Search for the cell housing the specified text and yield its [x, y] center coordinate. 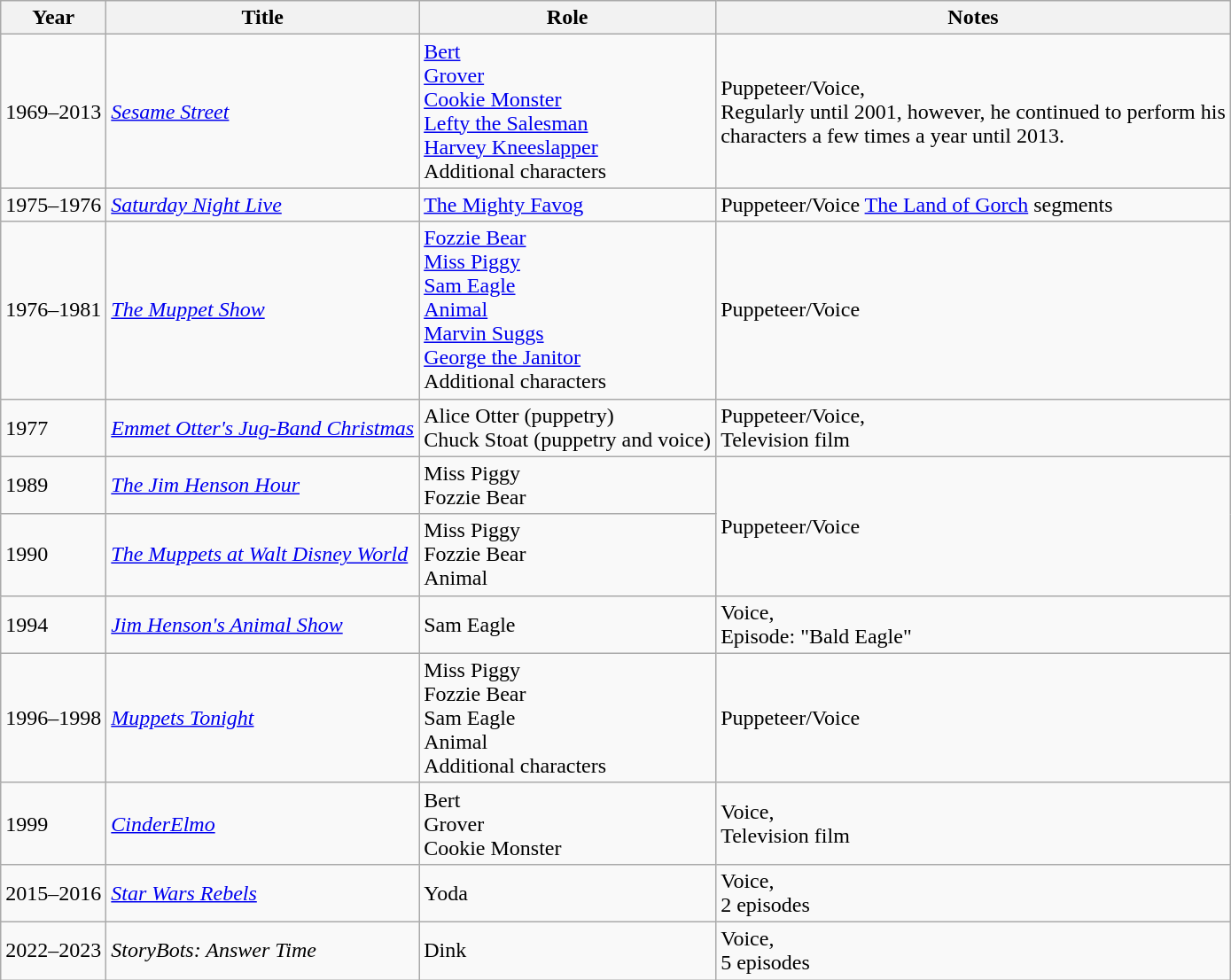
StoryBots: Answer Time [262, 950]
CinderElmo [262, 823]
2022–2023 [53, 950]
Voice,Television film [973, 823]
1989 [53, 486]
BertGroverCookie MonsterLefty the SalesmanHarvey KneeslapperAdditional characters [567, 112]
The Muppet Show [262, 310]
The Mighty Favog [567, 205]
Saturday Night Live [262, 205]
Title [262, 18]
The Jim Henson Hour [262, 486]
1999 [53, 823]
Puppeteer/Voice,Regularly until 2001, however, he continued to perform hischaracters a few times a year until 2013. [973, 112]
Emmet Otter's Jug-Band Christmas [262, 427]
Sam Eagle [567, 624]
1975–1976 [53, 205]
Puppeteer/Voice The Land of Gorch segments [973, 205]
1969–2013 [53, 112]
The Muppets at Walt Disney World [262, 555]
Voice,Episode: "Bald Eagle" [973, 624]
Alice Otter (puppetry)Chuck Stoat (puppetry and voice) [567, 427]
1977 [53, 427]
Miss PiggyFozzie BearSam EagleAnimalAdditional characters [567, 718]
Sesame Street [262, 112]
Voice,5 episodes [973, 950]
Miss PiggyFozzie Bear [567, 486]
Voice,2 episodes [973, 893]
2015–2016 [53, 893]
Muppets Tonight [262, 718]
Jim Henson's Animal Show [262, 624]
1990 [53, 555]
Puppeteer/Voice,Television film [973, 427]
1976–1981 [53, 310]
Star Wars Rebels [262, 893]
Dink [567, 950]
Notes [973, 18]
Fozzie BearMiss PiggySam EagleAnimalMarvin SuggsGeorge the JanitorAdditional characters [567, 310]
Yoda [567, 893]
1996–1998 [53, 718]
Year [53, 18]
Role [567, 18]
1994 [53, 624]
Miss PiggyFozzie BearAnimal [567, 555]
BertGroverCookie Monster [567, 823]
